Pinpoint the cell where the given text exists, returning its [X, Y] midpoint coordinate. 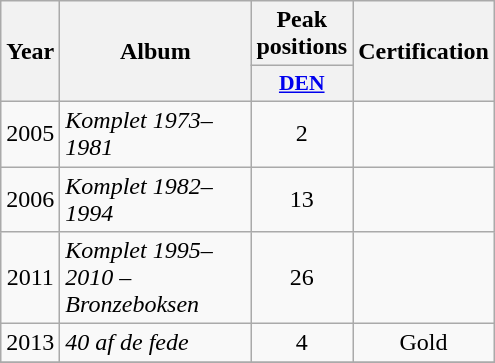
Album [156, 52]
DEN [302, 84]
2011 [30, 278]
Komplet 1982–1994 [156, 198]
26 [302, 278]
Komplet 1973–1981 [156, 134]
Gold [424, 343]
40 af de fede [156, 343]
4 [302, 343]
2 [302, 134]
Certification [424, 52]
2013 [30, 343]
13 [302, 198]
Year [30, 52]
2005 [30, 134]
2006 [30, 198]
Komplet 1995–2010 – Bronzeboksen [156, 278]
Peak positions [302, 34]
